Pinpoint the cell where the given text exists, returning its [x, y] midpoint coordinate. 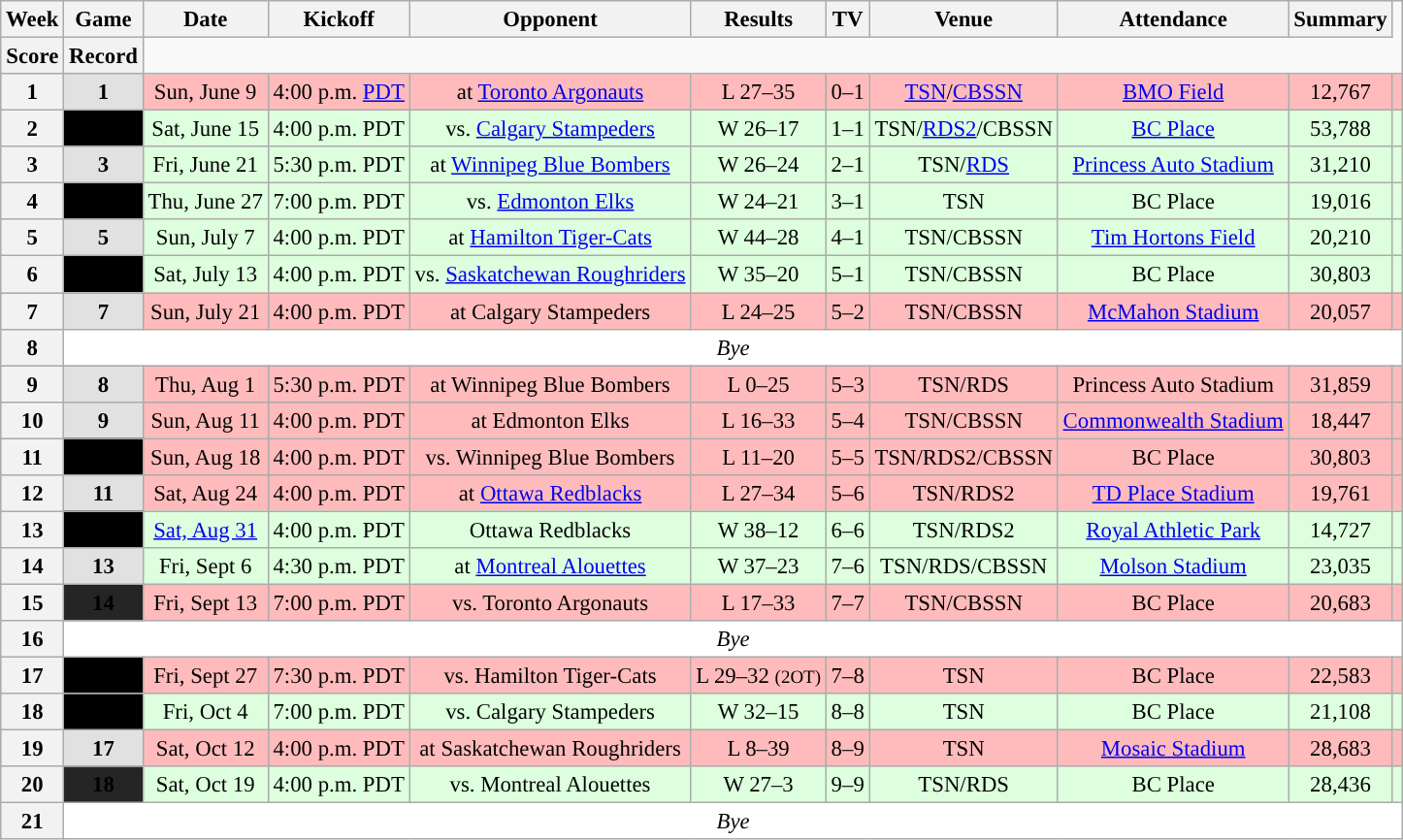
Game [103, 19]
3–1 [848, 202]
4:30 p.m. PDT [339, 566]
Score [33, 56]
vs. Saskatchewan Roughriders [550, 275]
18,447 [1341, 420]
Fri, June 21 [206, 165]
20,210 [1341, 238]
Fri, Sept 13 [206, 602]
Sat, Oct 19 [206, 785]
8–8 [848, 712]
20,057 [1341, 311]
L 29–32 (2OT) [759, 676]
7–8 [848, 676]
W 35–20 [759, 275]
Molson Stadium [1173, 566]
Venue [963, 19]
TV [848, 19]
W 37–23 [759, 566]
19,761 [1341, 494]
20,683 [1341, 602]
W 26–24 [759, 165]
vs. Toronto Argonauts [550, 602]
Thu, June 27 [206, 202]
5–4 [848, 420]
W 27–3 [759, 785]
L 8–39 [759, 749]
W 44–28 [759, 238]
Kickoff [339, 19]
McMahon Stadium [1173, 311]
L 11–20 [759, 457]
Sat, July 13 [206, 275]
Sun, July 21 [206, 311]
5–3 [848, 384]
5–1 [848, 275]
TSN/RDS/CBSSN [963, 566]
6–6 [848, 530]
14,727 [1341, 530]
at Calgary Stampeders [550, 311]
at Edmonton Elks [550, 420]
19,016 [1341, 202]
W 32–15 [759, 712]
28,436 [1341, 785]
vs. Montreal Alouettes [550, 785]
4–1 [848, 238]
vs. Winnipeg Blue Bombers [550, 457]
Sun, Aug 18 [206, 457]
20 [33, 785]
Sun, June 9 [206, 92]
Fri, Sept 27 [206, 676]
22,583 [1341, 676]
at Montreal Alouettes [550, 566]
at Saskatchewan Roughriders [550, 749]
Date [206, 19]
23,035 [1341, 566]
L 27–35 [759, 92]
Sat, June 15 [206, 129]
7–6 [848, 566]
W 38–12 [759, 530]
L 24–25 [759, 311]
28,683 [1341, 749]
TD Place Stadium [1173, 494]
Fri, Sept 6 [206, 566]
5–2 [848, 311]
21,108 [1341, 712]
Opponent [550, 19]
at Toronto Argonauts [550, 92]
8–9 [848, 749]
2–1 [848, 165]
Tim Hortons Field [1173, 238]
Thu, Aug 1 [206, 384]
W 26–17 [759, 129]
Royal Athletic Park [1173, 530]
31,210 [1341, 165]
12,767 [1341, 92]
0–1 [848, 92]
Commonwealth Stadium [1173, 420]
Sun, July 7 [206, 238]
at Ottawa Redblacks [550, 494]
W 24–21 [759, 202]
Sat, Aug 24 [206, 494]
Fri, Oct 4 [206, 712]
53,788 [1341, 129]
L 16–33 [759, 420]
L 17–33 [759, 602]
5–6 [848, 494]
BMO Field [1173, 92]
7–7 [848, 602]
Sat, Aug 31 [206, 530]
Attendance [1173, 19]
9–9 [848, 785]
Sat, Oct 12 [206, 749]
L 0–25 [759, 384]
L 27–34 [759, 494]
31,859 [1341, 384]
at Hamilton Tiger-Cats [550, 238]
Sun, Aug 11 [206, 420]
Ottawa Redblacks [550, 530]
Summary [1341, 19]
21 [33, 822]
19 [33, 749]
5–5 [848, 457]
Record [103, 56]
vs. Hamilton Tiger-Cats [550, 676]
Week [33, 19]
7:30 p.m. PDT [339, 676]
Results [759, 19]
Mosaic Stadium [1173, 749]
vs. Edmonton Elks [550, 202]
1–1 [848, 129]
